Scan for the cell matching the given text and deliver its (x, y) coordinate at center. 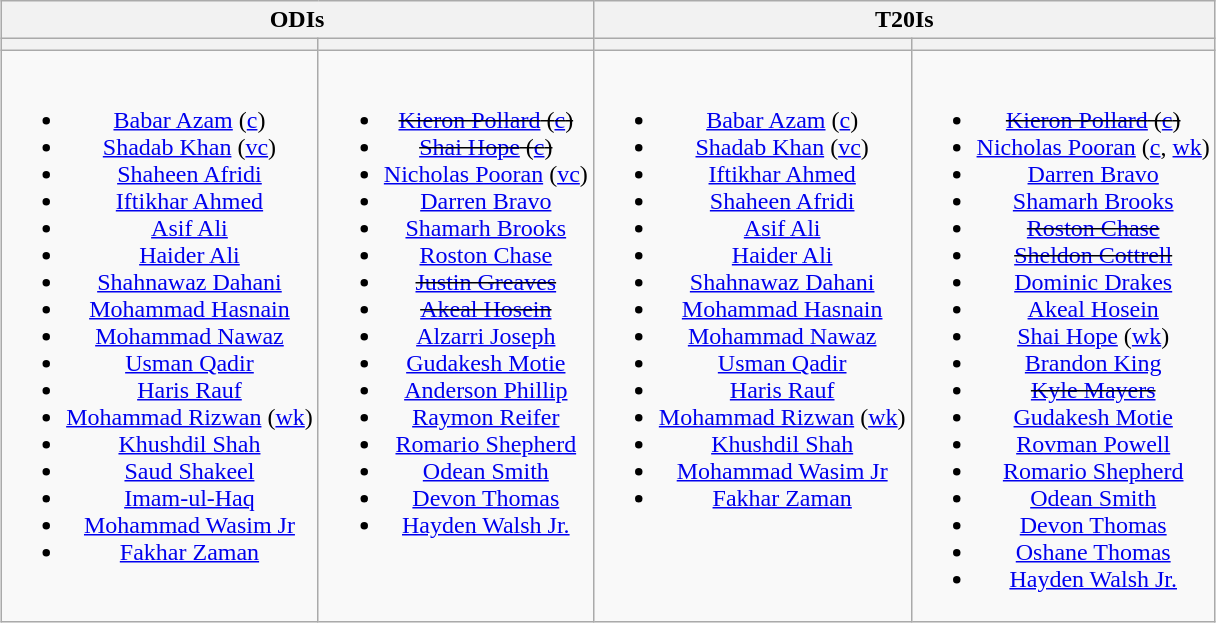
T20Is (904, 20)
ODIs (298, 20)
